Capture the cell that displays the provided text and extract its (x, y) central coordinate. 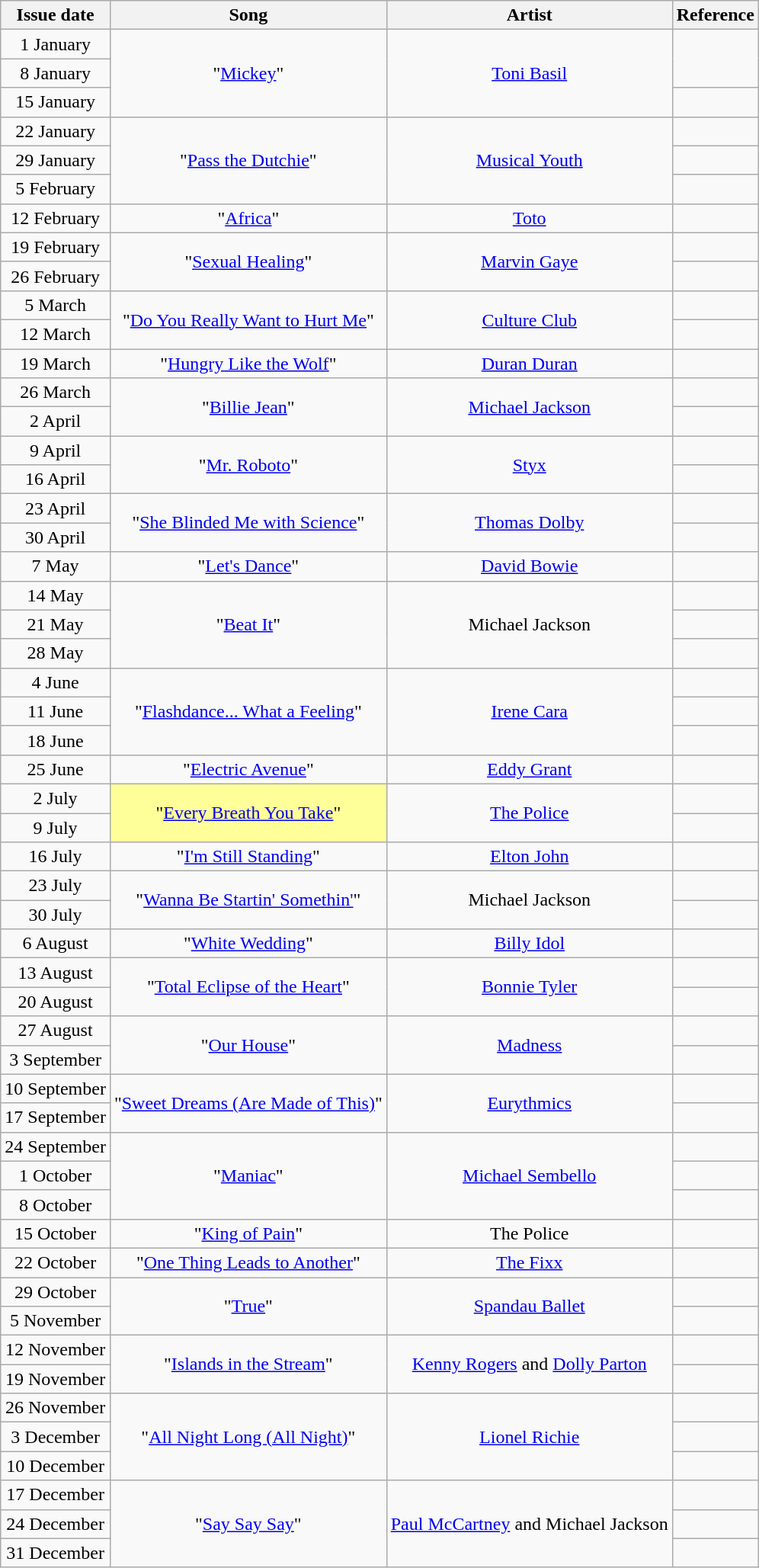
Eddy Grant (529, 769)
Song (248, 15)
27 August (56, 1031)
"I'm Still Standing" (248, 857)
13 August (56, 973)
Madness (529, 1045)
Artist (529, 15)
28 May (56, 653)
12 March (56, 334)
5 November (56, 1321)
22 January (56, 131)
Michael Sembello (529, 1175)
"Flashdance... What a Feeling" (248, 711)
20 August (56, 1002)
Irene Cara (529, 711)
31 December (56, 1553)
Eurythmics (529, 1103)
"Hungry Like the Wolf" (248, 364)
17 September (56, 1117)
26 November (56, 1408)
"True" (248, 1307)
"Wanna Be Startin' Somethin'" (248, 900)
7 May (56, 566)
8 January (56, 73)
Toni Basil (529, 73)
10 September (56, 1089)
Spandau Ballet (529, 1307)
16 April (56, 479)
2 April (56, 422)
"Sweet Dreams (Are Made of This)" (248, 1103)
Musical Youth (529, 160)
"Islands in the Stream" (248, 1364)
21 May (56, 624)
"Electric Avenue" (248, 769)
2 July (56, 798)
Billy Idol (529, 944)
24 September (56, 1146)
5 March (56, 305)
Elton John (529, 857)
"Africa" (248, 218)
"Sexual Healing" (248, 261)
15 October (56, 1233)
8 October (56, 1204)
23 April (56, 508)
26 March (56, 393)
29 January (56, 160)
18 June (56, 740)
"Beat It" (248, 624)
30 July (56, 915)
"Let's Dance" (248, 566)
9 April (56, 451)
12 November (56, 1350)
19 November (56, 1379)
Culture Club (529, 319)
"Do You Really Want to Hurt Me" (248, 319)
5 February (56, 189)
22 October (56, 1262)
"She Blinded Me with Science" (248, 523)
Issue date (56, 15)
9 July (56, 827)
1 October (56, 1175)
Duran Duran (529, 364)
12 February (56, 218)
15 January (56, 102)
"Our House" (248, 1045)
"White Wedding" (248, 944)
The Fixx (529, 1262)
11 June (56, 711)
25 June (56, 769)
"Total Eclipse of the Heart" (248, 987)
3 September (56, 1060)
4 June (56, 682)
Marvin Gaye (529, 261)
"One Thing Leads to Another" (248, 1262)
23 July (56, 886)
Thomas Dolby (529, 523)
26 February (56, 276)
"Mr. Roboto" (248, 465)
Styx (529, 465)
6 August (56, 944)
Reference (715, 15)
"Every Breath You Take" (248, 813)
"Pass the Dutchie" (248, 160)
David Bowie (529, 566)
"King of Pain" (248, 1233)
19 March (56, 364)
Kenny Rogers and Dolly Parton (529, 1364)
30 April (56, 537)
"Billie Jean" (248, 407)
"Maniac" (248, 1175)
Lionel Richie (529, 1437)
Paul McCartney and Michael Jackson (529, 1524)
Toto (529, 218)
3 December (56, 1437)
24 December (56, 1524)
"All Night Long (All Night)" (248, 1437)
"Mickey" (248, 73)
"Say Say Say" (248, 1524)
17 December (56, 1495)
1 January (56, 44)
29 October (56, 1292)
14 May (56, 595)
Bonnie Tyler (529, 987)
19 February (56, 247)
16 July (56, 857)
10 December (56, 1466)
